Locate the cell with the specified text and output its [x, y] center coordinate. 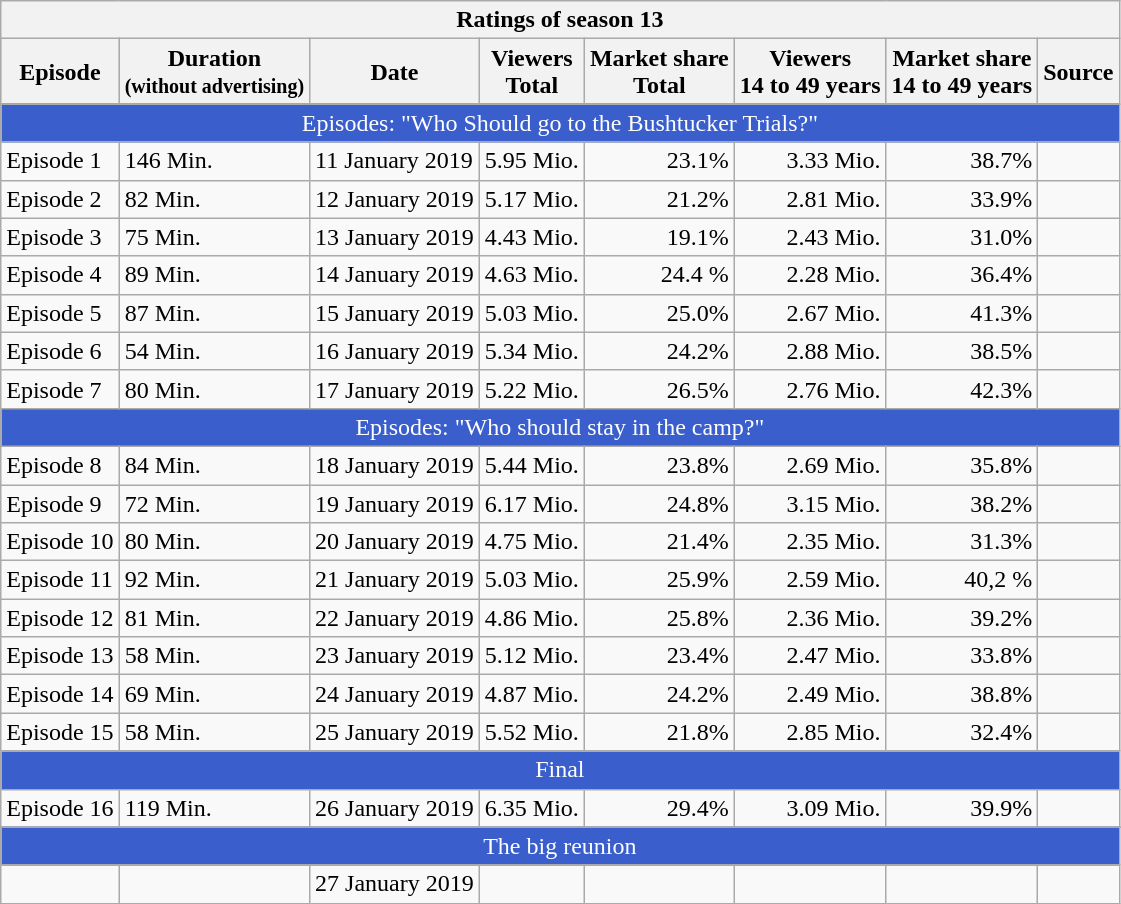
26 January 2019 [395, 808]
2.69 Mio. [810, 465]
89 Min. [214, 275]
Date [395, 72]
24 January 2019 [395, 694]
31.3% [962, 542]
Episodes: "Who should stay in the camp?" [560, 427]
81 Min. [214, 618]
19.1% [659, 237]
2.76 Mio. [810, 389]
21 January 2019 [395, 580]
Episode 12 [60, 618]
5.22 Mio. [532, 389]
2.28 Mio. [810, 275]
2.59 Mio. [810, 580]
38.5% [962, 351]
Ratings of season 13 [560, 20]
42.3% [962, 389]
Episode 11 [60, 580]
23.1% [659, 161]
Final [560, 770]
25.8% [659, 618]
82 Min. [214, 199]
Episode 3 [60, 237]
25 January 2019 [395, 732]
2.81 Mio. [810, 199]
5.44 Mio. [532, 465]
3.09 Mio. [810, 808]
13 January 2019 [395, 237]
Episode 16 [60, 808]
11 January 2019 [395, 161]
31.0% [962, 237]
6.17 Mio. [532, 503]
Market share14 to 49 years [962, 72]
75 Min. [214, 237]
Viewers14 to 49 years [810, 72]
Episode 6 [60, 351]
19 January 2019 [395, 503]
23.8% [659, 465]
Episode 10 [60, 542]
Episode 7 [60, 389]
Episode 9 [60, 503]
146 Min. [214, 161]
21.4% [659, 542]
Episode 14 [60, 694]
Episode 2 [60, 199]
2.88 Mio. [810, 351]
4.43 Mio. [532, 237]
33.8% [962, 656]
4.63 Mio. [532, 275]
38.2% [962, 503]
Episode 5 [60, 313]
5.17 Mio. [532, 199]
18 January 2019 [395, 465]
5.95 Mio. [532, 161]
21.8% [659, 732]
25.9% [659, 580]
14 January 2019 [395, 275]
39.9% [962, 808]
87 Min. [214, 313]
5.34 Mio. [532, 351]
Episode 4 [60, 275]
Market shareTotal [659, 72]
119 Min. [214, 808]
12 January 2019 [395, 199]
Source [1078, 72]
Duration(without advertising) [214, 72]
15 January 2019 [395, 313]
24.4 % [659, 275]
Episode 1 [60, 161]
40,2 % [962, 580]
17 January 2019 [395, 389]
22 January 2019 [395, 618]
6.35 Mio. [532, 808]
72 Min. [214, 503]
4.86 Mio. [532, 618]
36.4% [962, 275]
23.4% [659, 656]
29.4% [659, 808]
5.52 Mio. [532, 732]
Episodes: "Who Should go to the Bushtucker Trials?" [560, 123]
3.15 Mio. [810, 503]
2.85 Mio. [810, 732]
ViewersTotal [532, 72]
Episode 8 [60, 465]
69 Min. [214, 694]
Episode 15 [60, 732]
38.8% [962, 694]
20 January 2019 [395, 542]
2.67 Mio. [810, 313]
2.47 Mio. [810, 656]
27 January 2019 [395, 884]
21.2% [659, 199]
Episode [60, 72]
26.5% [659, 389]
92 Min. [214, 580]
35.8% [962, 465]
39.2% [962, 618]
The big reunion [560, 846]
5.12 Mio. [532, 656]
23 January 2019 [395, 656]
38.7% [962, 161]
Episode 13 [60, 656]
33.9% [962, 199]
24.8% [659, 503]
2.36 Mio. [810, 618]
16 January 2019 [395, 351]
4.75 Mio. [532, 542]
84 Min. [214, 465]
4.87 Mio. [532, 694]
54 Min. [214, 351]
41.3% [962, 313]
2.43 Mio. [810, 237]
2.35 Mio. [810, 542]
3.33 Mio. [810, 161]
32.4% [962, 732]
2.49 Mio. [810, 694]
25.0% [659, 313]
